Detect which cell encompasses the target text, then output its (X, Y) center coordinate. 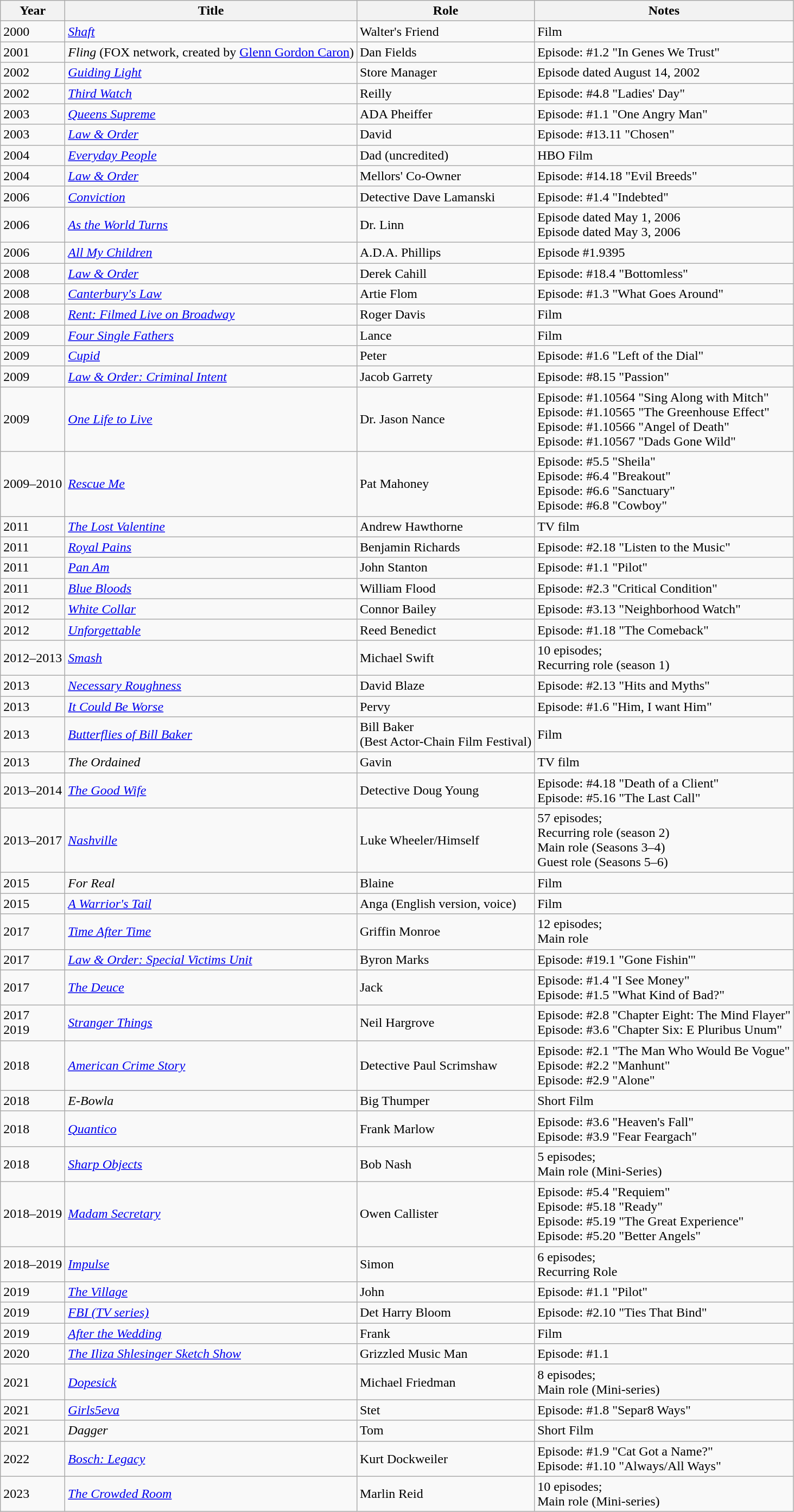
Episode: #1.2 "In Genes We Trust" (664, 52)
Episode: #2.3 "Critical Condition" (664, 588)
White Collar (211, 609)
Canterbury's Law (211, 294)
It Could Be Worse (211, 706)
Dagger (211, 1431)
Nashville (211, 840)
Fling (FOX network, created by Glenn Gordon Caron) (211, 52)
David (445, 135)
Jacob Garrety (445, 377)
Blaine (445, 883)
Andrew Hawthorne (445, 526)
Benjamin Richards (445, 547)
2023 (33, 1494)
The Good Wife (211, 790)
Marlin Reid (445, 1494)
William Flood (445, 588)
ADA Pheiffer (445, 114)
Smash (211, 658)
Unforgettable (211, 630)
Frank Marlow (445, 1129)
Episode: #18.4 "Bottomless" (664, 273)
2012–2013 (33, 658)
Detective Dave Lamanski (445, 196)
Roger Davis (445, 315)
Rescue Me (211, 484)
Episode: #1.9 "Cat Got a Name?" Episode: #1.10 "Always/All Ways" (664, 1459)
Detective Doug Young (445, 790)
Lance (445, 335)
After the Wedding (211, 1333)
Episode: #3.13 "Neighborhood Watch" (664, 609)
2009–2010 (33, 484)
Madam Secretary (211, 1214)
Simon (445, 1263)
Impulse (211, 1263)
Episode: #1.4 "I See Money" Episode: #1.5 "What Kind of Bad?" (664, 988)
The Lost Valentine (211, 526)
2000 (33, 31)
Butterflies of Bill Baker (211, 735)
Episode: #19.1 "Gone Fishin'" (664, 960)
Jack (445, 988)
A Warrior's Tail (211, 904)
6 episodes; Recurring Role (664, 1263)
Frank (445, 1333)
Episode: #1.18 "The Comeback" (664, 630)
Rent: Filmed Live on Broadway (211, 315)
Artie Flom (445, 294)
Episode: #1.8 "Separ8 Ways" (664, 1410)
Episode: #1.6 "Left of the Dial" (664, 356)
Pervy (445, 706)
Episode: #5.4 "Requiem" Episode: #5.18 "Ready" Episode: #5.19 "The Great Experience" Episode: #5.20 "Better Angels" (664, 1214)
HBO Film (664, 155)
Sharp Objects (211, 1164)
Quantico (211, 1129)
Shaft (211, 31)
Bob Nash (445, 1164)
Necessary Roughness (211, 685)
2022 (33, 1459)
Episode: #1.4 "Indebted" (664, 196)
Episode: #1.6 "Him, I want Him" (664, 706)
Stet (445, 1410)
The Crowded Room (211, 1494)
One Life to Live (211, 419)
Episode: #1.1 (664, 1354)
Dan Fields (445, 52)
Reilly (445, 93)
As the World Turns (211, 225)
Time After Time (211, 931)
8 episodes; Main role (Mini-series) (664, 1382)
Four Single Fathers (211, 335)
Anga (English version, voice) (445, 904)
12 episodes; Main role (664, 931)
American Crime Story (211, 1065)
Girls5eva (211, 1410)
Law & Order: Special Victims Unit (211, 960)
Derek Cahill (445, 273)
Role (445, 11)
Peter (445, 356)
Owen Callister (445, 1214)
Episode: #4.18 "Death of a Client" Episode: #5.16 "The Last Call" (664, 790)
The Ordained (211, 763)
Dr. Jason Nance (445, 419)
Luke Wheeler/Himself (445, 840)
Royal Pains (211, 547)
Reed Benedict (445, 630)
Dad (uncredited) (445, 155)
Pat Mahoney (445, 484)
Neil Hargrove (445, 1022)
Law & Order: Criminal Intent (211, 377)
The Deuce (211, 988)
Episode: #2.1 "The Man Who Would Be Vogue" Episode: #2.2 "Manhunt" Episode: #2.9 "Alone" (664, 1065)
Tom (445, 1431)
John Stanton (445, 568)
Walter's Friend (445, 31)
David Blaze (445, 685)
Queens Supreme (211, 114)
E-Bowla (211, 1101)
2013–2017 (33, 840)
Episode dated August 14, 2002 (664, 73)
Det Harry Bloom (445, 1313)
Kurt Dockweiler (445, 1459)
Stranger Things (211, 1022)
Dr. Linn (445, 225)
Big Thumper (445, 1101)
Episode: #5.5 "Sheila" Episode: #6.4 "Breakout" Episode: #6.6 "Sanctuary" Episode: #6.8 "Cowboy" (664, 484)
Episode: #8.15 "Passion" (664, 377)
Episode: #13.11 "Chosen" (664, 135)
Bill Baker (Best Actor-Chain Film Festival) (445, 735)
Episode: #2.13 "Hits and Myths" (664, 685)
10 episodes; Main role (Mini-series) (664, 1494)
2017 2019 (33, 1022)
Episode: #4.8 "Ladies' Day" (664, 93)
Title (211, 11)
Episode: #14.18 "Evil Breeds" (664, 176)
Michael Swift (445, 658)
Episode: #2.8 "Chapter Eight: The Mind Flayer" Episode: #3.6 "Chapter Six: E Pluribus Unum" (664, 1022)
2013–2014 (33, 790)
Episode: #1.1 "One Angry Man" (664, 114)
5 episodes; Main role (Mini-Series) (664, 1164)
Griffin Monroe (445, 931)
John (445, 1292)
Episode: #1.3 "What Goes Around" (664, 294)
57 episodes; Recurring role (season 2) Main role (Seasons 3–4) Guest role (Seasons 5–6) (664, 840)
Michael Friedman (445, 1382)
10 episodes; Recurring role (season 1) (664, 658)
Episode: #2.10 "Ties That Bind" (664, 1313)
For Real (211, 883)
2001 (33, 52)
FBI (TV series) (211, 1313)
Episode dated May 1, 2006 Episode dated May 3, 2006 (664, 225)
Episode #1.9395 (664, 252)
Byron Marks (445, 960)
All My Children (211, 252)
Bosch: Legacy (211, 1459)
Grizzled Music Man (445, 1354)
Guiding Light (211, 73)
2020 (33, 1354)
Pan Am (211, 568)
Blue Bloods (211, 588)
Store Manager (445, 73)
Notes (664, 11)
Dopesick (211, 1382)
Third Watch (211, 93)
Everyday People (211, 155)
Gavin (445, 763)
Episode: #3.6 "Heaven's Fall" Episode: #3.9 "Fear Feargach" (664, 1129)
Episode: #2.18 "Listen to the Music" (664, 547)
A.D.A. Phillips (445, 252)
Connor Bailey (445, 609)
Conviction (211, 196)
Cupid (211, 356)
The Village (211, 1292)
Mellors' Co-Owner (445, 176)
The Iliza Shlesinger Sketch Show (211, 1354)
Detective Paul Scrimshaw (445, 1065)
Year (33, 11)
